For the text-containing cell, return its midpoint in (X, Y) coordinate format. 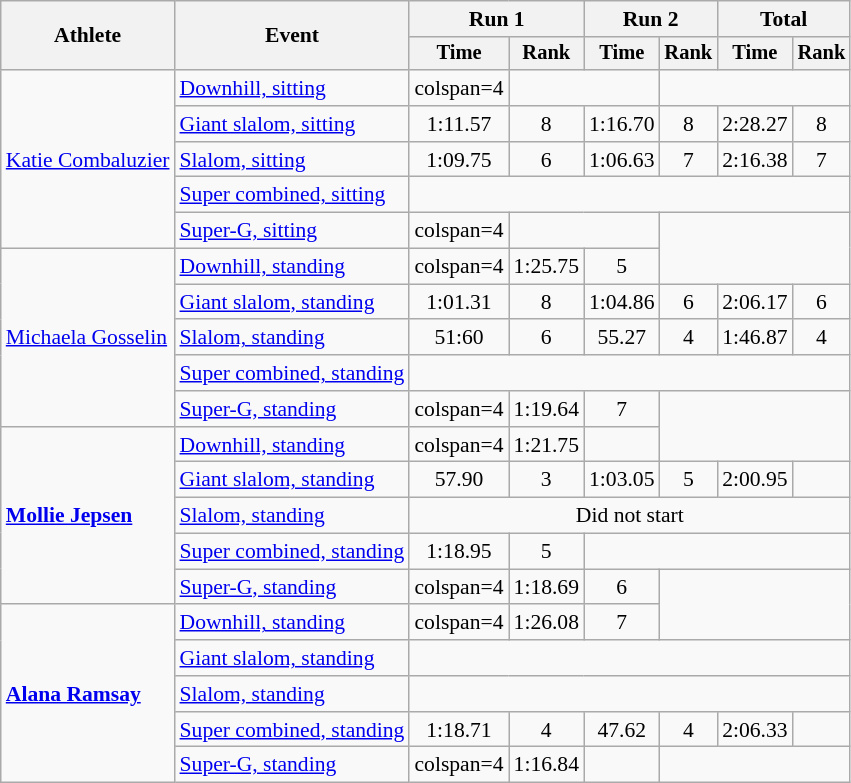
1:06.63 (622, 160)
Total (784, 19)
51:60 (458, 338)
1:46.87 (754, 338)
1:18.71 (458, 730)
Katie Combaluzier (88, 159)
Michaela Gosselin (88, 338)
1:26.08 (546, 623)
1:01.31 (458, 302)
1:18.69 (546, 587)
Did not start (630, 516)
Giant slalom, sitting (292, 124)
1:03.05 (622, 480)
Slalom, sitting (292, 160)
2:00.95 (754, 480)
2:06.17 (754, 302)
1:16.84 (546, 765)
1:04.86 (622, 302)
2:28.27 (754, 124)
Super-G, sitting (292, 231)
Super combined, sitting (292, 195)
2:06.33 (754, 730)
Athlete (88, 36)
Downhill, sitting (292, 88)
1:09.75 (458, 160)
1:16.70 (622, 124)
Run 1 (496, 19)
3 (546, 480)
57.90 (458, 480)
Run 2 (650, 19)
1:11.57 (458, 124)
1:18.95 (458, 552)
2:16.38 (754, 160)
47.62 (622, 730)
1:19.64 (546, 409)
55.27 (622, 338)
1:21.75 (546, 445)
Alana Ramsay (88, 694)
Mollie Jepsen (88, 516)
1:25.75 (546, 267)
Event (292, 36)
